From the cell containing the given text, extract its center point as (X, Y) coordinate. 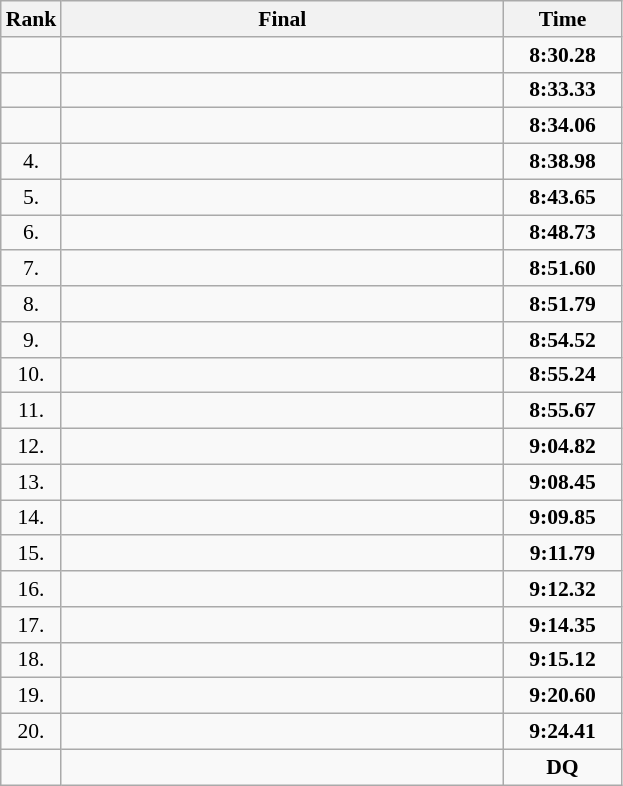
8:43.65 (562, 197)
19. (32, 696)
14. (32, 518)
18. (32, 660)
7. (32, 269)
9. (32, 340)
16. (32, 589)
17. (32, 625)
Time (562, 19)
6. (32, 233)
8:33.33 (562, 90)
DQ (562, 767)
4. (32, 162)
8:55.24 (562, 375)
8:48.73 (562, 233)
13. (32, 482)
9:11.79 (562, 554)
8:55.67 (562, 411)
9:08.45 (562, 482)
8:30.28 (562, 55)
10. (32, 375)
8:34.06 (562, 126)
9:15.12 (562, 660)
9:24.41 (562, 732)
9:09.85 (562, 518)
8:54.52 (562, 340)
8:38.98 (562, 162)
8:51.60 (562, 269)
Final (282, 19)
9:12.32 (562, 589)
15. (32, 554)
11. (32, 411)
Rank (32, 19)
8. (32, 304)
9:04.82 (562, 447)
20. (32, 732)
8:51.79 (562, 304)
12. (32, 447)
9:14.35 (562, 625)
5. (32, 197)
9:20.60 (562, 696)
